Scan for the cell matching the given text and deliver its [X, Y] coordinate at center. 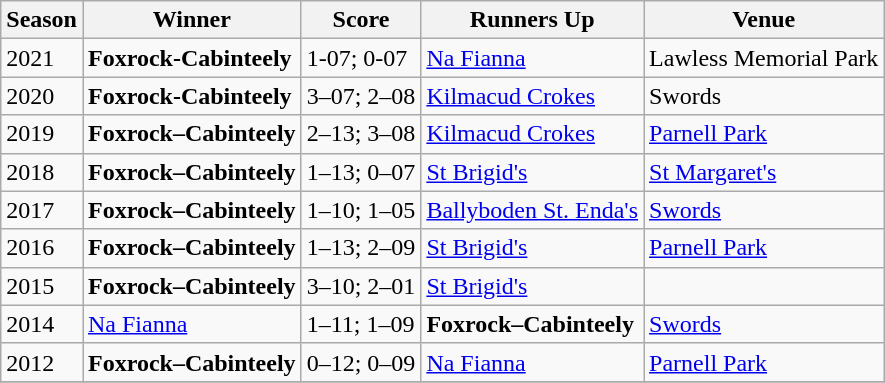
Lawless Memorial Park [764, 58]
1-07; 0-07 [361, 58]
2014 [42, 324]
2020 [42, 96]
2016 [42, 248]
3–07; 2–08 [361, 96]
2–13; 3–08 [361, 134]
Season [42, 20]
St Margaret's [764, 172]
Venue [764, 20]
2019 [42, 134]
1–13; 0–07 [361, 172]
1–11; 1–09 [361, 324]
2017 [42, 210]
Ballyboden St. Enda's [532, 210]
Runners Up [532, 20]
2021 [42, 58]
0–12; 0–09 [361, 362]
2012 [42, 362]
Score [361, 20]
1–10; 1–05 [361, 210]
Winner [192, 20]
2018 [42, 172]
1–13; 2–09 [361, 248]
3–10; 2–01 [361, 286]
2015 [42, 286]
